Output the [x, y] coordinate of the center of the cell containing the given text.  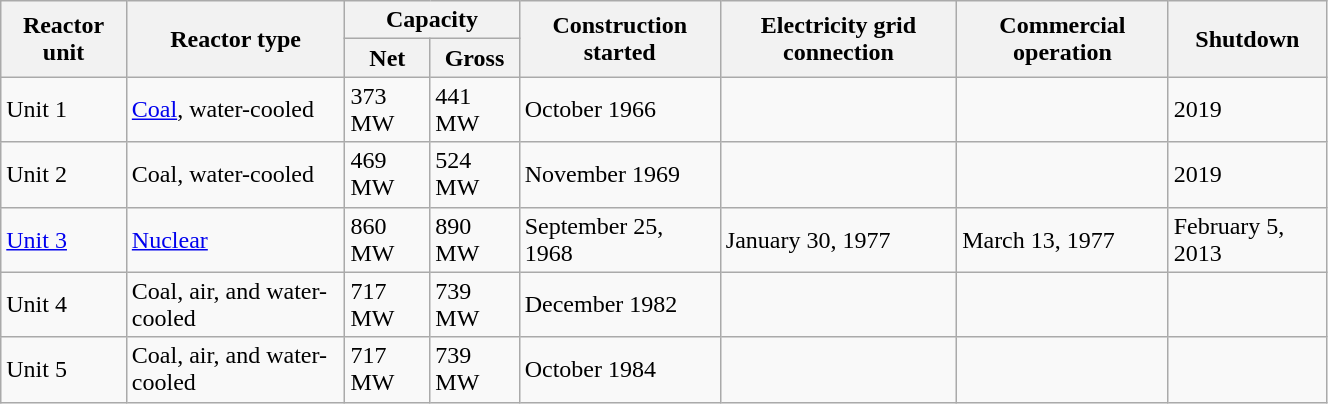
Unit 4 [64, 304]
Electricity grid connection [838, 39]
890 MW [474, 240]
Reactor unit [64, 39]
Shutdown [1247, 39]
January 30, 1977 [838, 240]
October 1984 [620, 370]
Commercial operation [1063, 39]
Reactor type [236, 39]
Nuclear [236, 240]
Unit 5 [64, 370]
Unit 2 [64, 174]
524 MW [474, 174]
373 MW [388, 110]
Construction started [620, 39]
November 1969 [620, 174]
February 5, 2013 [1247, 240]
Unit 1 [64, 110]
Unit 3 [64, 240]
469 MW [388, 174]
Gross [474, 58]
Capacity [432, 20]
October 1966 [620, 110]
441 MW [474, 110]
December 1982 [620, 304]
September 25, 1968 [620, 240]
Net [388, 58]
860 MW [388, 240]
March 13, 1977 [1063, 240]
